Return the [X, Y] coordinate for the center point of the cell that contains the specified text.  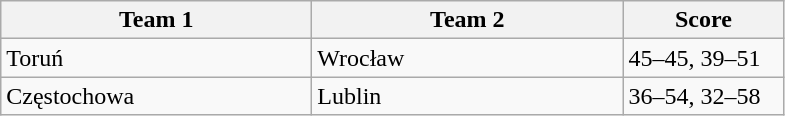
Częstochowa [156, 96]
Score [704, 20]
36–54, 32–58 [704, 96]
Toruń [156, 58]
Lublin [468, 96]
45–45, 39–51 [704, 58]
Wrocław [468, 58]
Team 2 [468, 20]
Team 1 [156, 20]
